Locate the cell with the specified text and output its [x, y] center coordinate. 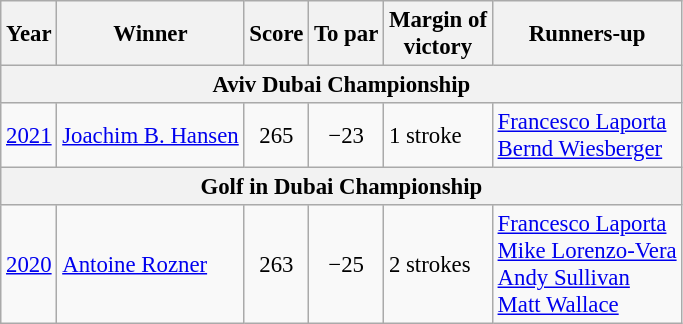
Runners-up [587, 34]
Winner [150, 34]
Year [29, 34]
263 [276, 264]
To par [346, 34]
1 stroke [438, 136]
−23 [346, 136]
Francesco Laporta Bernd Wiesberger [587, 136]
Francesco Laporta Mike Lorenzo-Vera Andy Sullivan Matt Wallace [587, 264]
Aviv Dubai Championship [342, 85]
Margin ofvictory [438, 34]
Score [276, 34]
Joachim B. Hansen [150, 136]
265 [276, 136]
Golf in Dubai Championship [342, 187]
2020 [29, 264]
2021 [29, 136]
−25 [346, 264]
2 strokes [438, 264]
Antoine Rozner [150, 264]
